Pinpoint the cell where the given text exists, returning its [x, y] midpoint coordinate. 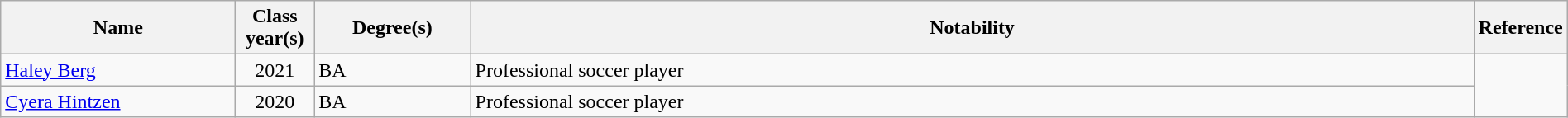
Name [118, 28]
Reference [1520, 28]
2020 [275, 101]
Haley Berg [118, 70]
Cyera Hintzen [118, 101]
Notability [973, 28]
Class year(s) [275, 28]
2021 [275, 70]
Degree(s) [392, 28]
